Find where the given text appears and provide that cell's center as [x, y] coordinate. 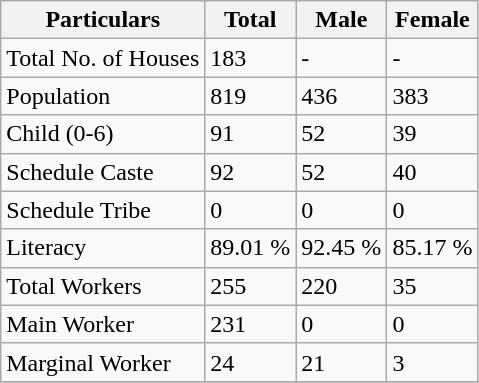
89.01 % [250, 248]
231 [250, 324]
Total No. of Houses [103, 58]
92.45 % [342, 248]
Main Worker [103, 324]
255 [250, 286]
819 [250, 96]
91 [250, 134]
Total [250, 20]
Schedule Caste [103, 172]
183 [250, 58]
Total Workers [103, 286]
Male [342, 20]
92 [250, 172]
24 [250, 362]
35 [432, 286]
39 [432, 134]
85.17 % [432, 248]
Particulars [103, 20]
21 [342, 362]
Population [103, 96]
Literacy [103, 248]
Schedule Tribe [103, 210]
3 [432, 362]
Marginal Worker [103, 362]
436 [342, 96]
Female [432, 20]
Child (0-6) [103, 134]
220 [342, 286]
383 [432, 96]
40 [432, 172]
